Find where the given text appears and provide that cell's center as [X, Y] coordinate. 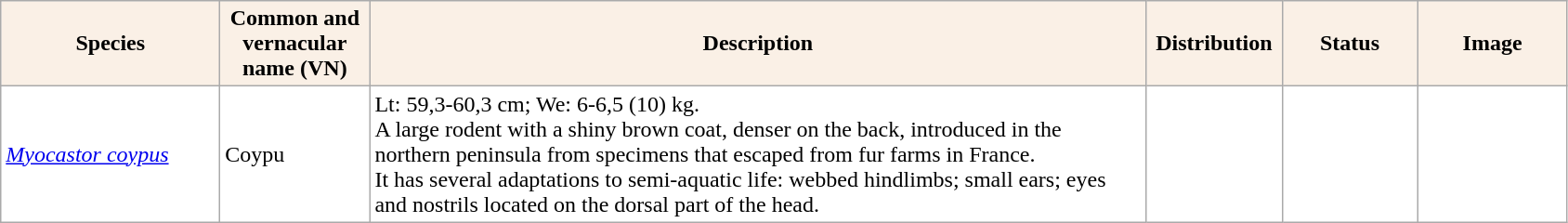
Status [1350, 44]
Distribution [1214, 44]
Myocastor coypus [111, 154]
Common and vernacular name (VN) [295, 44]
Species [111, 44]
Coypu [295, 154]
Description [758, 44]
Image [1492, 44]
